For the text-containing cell, return its midpoint in [X, Y] coordinate format. 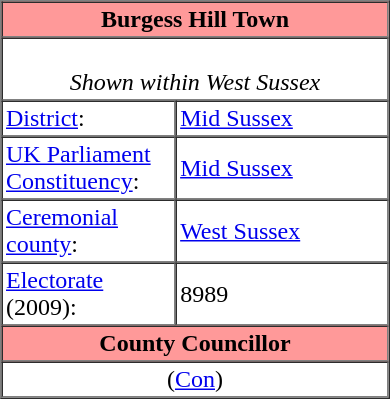
County Councillor [196, 344]
Burgess Hill Town [196, 20]
(Con) [196, 380]
District: [89, 118]
UK Parliament Constituency: [89, 168]
Shown within West Sussex [196, 70]
Ceremonial county: [89, 232]
8989 [282, 294]
Electorate (2009): [89, 294]
West Sussex [282, 232]
